Return (x, y) of the center of cell containing provided text 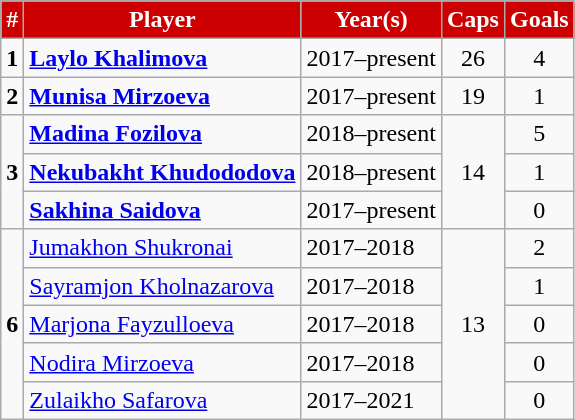
Player (162, 20)
# (12, 20)
Year(s) (371, 20)
26 (472, 58)
13 (472, 324)
5 (539, 134)
3 (12, 172)
4 (539, 58)
Goals (539, 20)
2017–2021 (371, 400)
14 (472, 172)
6 (12, 324)
Nekubakht Khudododova (162, 172)
Zulaikho Safarova (162, 400)
Jumakhon Shukronai (162, 248)
19 (472, 96)
Laylo Khalimova (162, 58)
Nodira Mirzoeva (162, 362)
Caps (472, 20)
Sayramjon Kholnazarova (162, 286)
Sakhina Saidova (162, 210)
Marjona Fayzulloeva (162, 324)
Madina Fozilova (162, 134)
Munisa Mirzoeva (162, 96)
